Provide the [X, Y] coordinate of the cell's center where the given text is located.  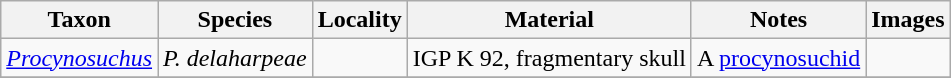
A procynosuchid [778, 58]
Taxon [80, 20]
Images [908, 20]
P. delaharpeae [236, 58]
Notes [778, 20]
Procynosuchus [80, 58]
IGP K 92, fragmentary skull [549, 58]
Locality [360, 20]
Species [236, 20]
Material [549, 20]
